Extract the [x, y] coordinate from the center of the cell holding the provided text.  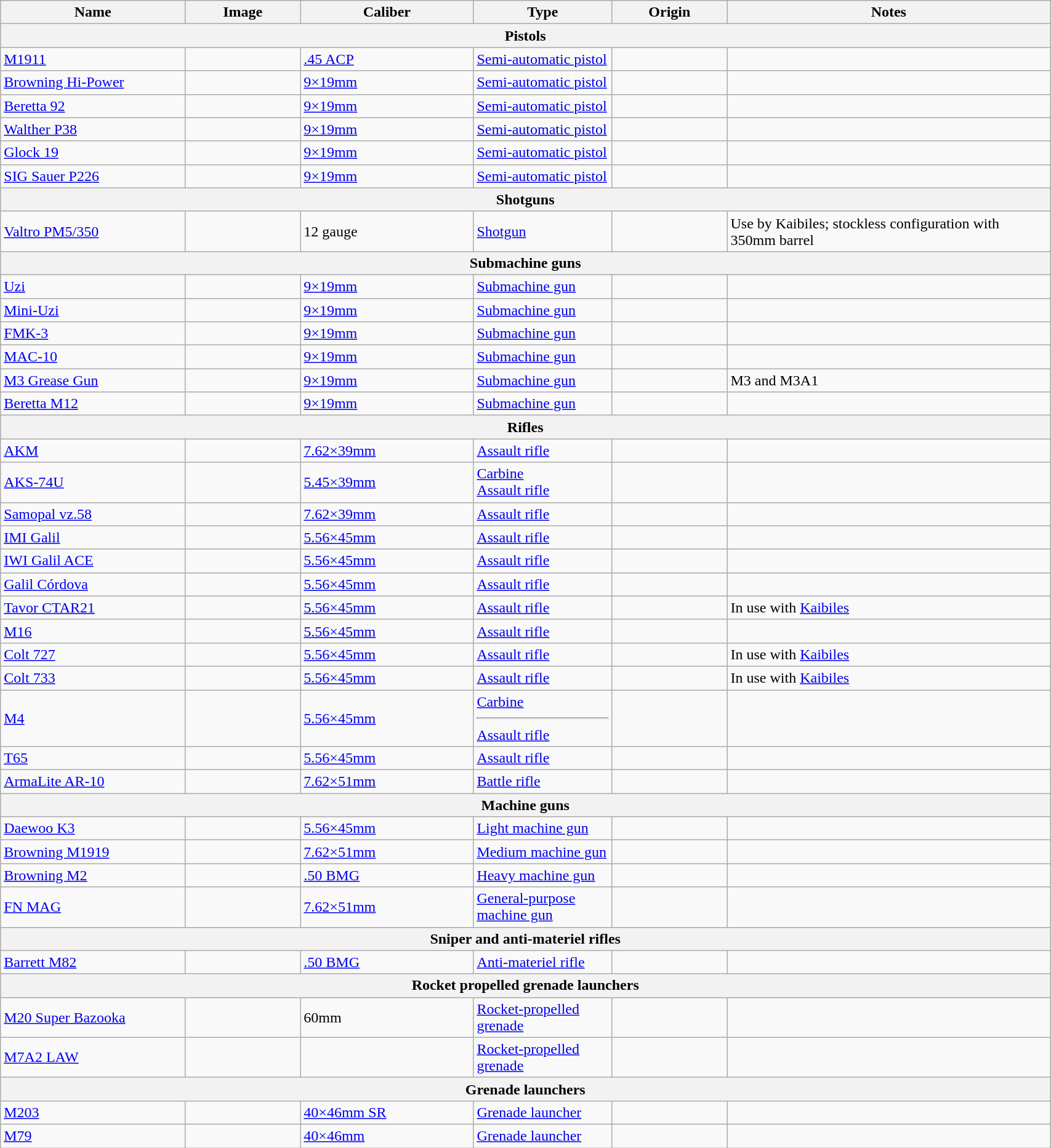
Tavor CTAR21 [93, 608]
Machine guns [526, 805]
Grenade launchers [526, 1089]
Name [93, 12]
Notes [889, 12]
Browning M2 [93, 875]
40×46mm [387, 1136]
60mm [387, 1017]
General-purpose machine gun [543, 907]
Type [543, 12]
Origin [670, 12]
Sniper and anti-materiel rifles [526, 939]
IWI Galil ACE [93, 561]
Rocket propelled grenade launchers [526, 985]
M4 [93, 718]
Pistols [526, 36]
12 gauge [387, 231]
Medium machine gun [543, 852]
Use by Kaibiles; stockless configuration with 350mm barrel [889, 231]
T65 [93, 758]
M79 [93, 1136]
Anti-materiel rifle [543, 962]
ArmaLite AR-10 [93, 782]
Browning Hi-Power [93, 82]
Samopal vz.58 [93, 514]
Beretta 92 [93, 106]
M20 Super Bazooka [93, 1017]
Colt 727 [93, 654]
Image [243, 12]
M203 [93, 1112]
Beretta M12 [93, 404]
Valtro PM5/350 [93, 231]
IMI Galil [93, 537]
Glock 19 [93, 153]
5.45×39mm [387, 483]
Heavy machine gun [543, 875]
M7A2 LAW [93, 1058]
Shotguns [526, 199]
MAC-10 [93, 357]
Caliber [387, 12]
Mini-Uzi [93, 310]
AKM [93, 451]
Browning M1919 [93, 852]
AKS-74U [93, 483]
M3 Grease Gun [93, 380]
Colt 733 [93, 678]
Uzi [93, 286]
Battle rifle [543, 782]
40×46mm SR [387, 1112]
SIG Sauer P226 [93, 176]
M1911 [93, 59]
Daewoo K3 [93, 829]
FN MAG [93, 907]
M16 [93, 631]
Rifles [526, 427]
Shotgun [543, 231]
FMK-3 [93, 334]
Submachine guns [526, 263]
Galil Córdova [93, 584]
Walther P38 [93, 129]
Barrett M82 [93, 962]
M3 and M3A1 [889, 380]
.45 ACP [387, 59]
Light machine gun [543, 829]
